Output the (x, y) coordinate of the center of the cell containing the given text.  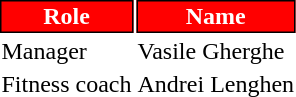
Name (216, 16)
Manager (66, 51)
Vasile Gherghe (216, 51)
Role (66, 16)
